From the cell containing the given text, extract its center point as (X, Y) coordinate. 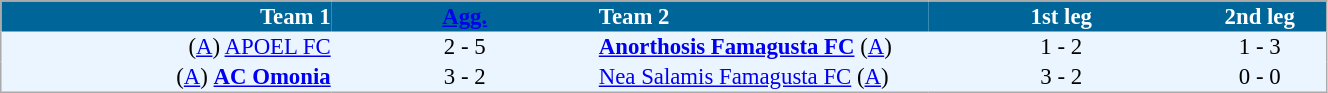
0 - 0 (1260, 77)
1st leg (1062, 16)
(A) APOEL FC (166, 47)
Anorthosis Famagusta FC (A) (762, 47)
1 - 2 (1062, 47)
Team 1 (166, 16)
Team 2 (762, 16)
2 - 5 (464, 47)
2nd leg (1260, 16)
(A) AC Omonia (166, 77)
1 - 3 (1260, 47)
Agg. (464, 16)
Nea Salamis Famagusta FC (A) (762, 77)
